Search for the cell housing the specified text and yield its [X, Y] center coordinate. 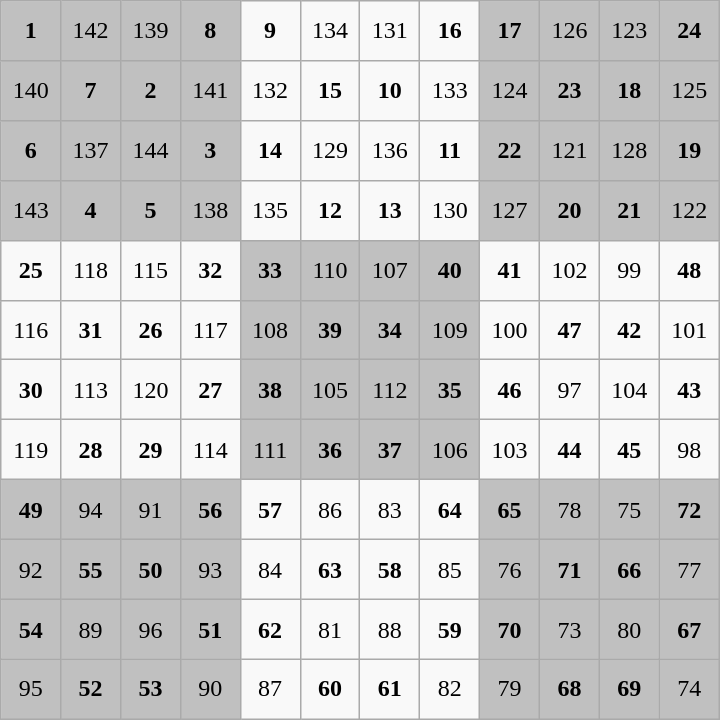
77 [689, 569]
45 [629, 450]
10 [390, 91]
96 [150, 629]
112 [390, 390]
105 [330, 390]
87 [270, 689]
83 [390, 510]
99 [629, 270]
22 [510, 150]
9 [270, 31]
139 [150, 31]
52 [91, 689]
56 [210, 510]
30 [31, 390]
122 [689, 210]
97 [569, 390]
61 [390, 689]
8 [210, 31]
140 [31, 91]
41 [510, 270]
131 [390, 31]
120 [150, 390]
67 [689, 629]
15 [330, 91]
81 [330, 629]
25 [31, 270]
76 [510, 569]
39 [330, 330]
125 [689, 91]
12 [330, 210]
7 [91, 91]
144 [150, 150]
78 [569, 510]
58 [390, 569]
132 [270, 91]
136 [390, 150]
80 [629, 629]
107 [390, 270]
11 [450, 150]
13 [390, 210]
119 [31, 450]
71 [569, 569]
4 [91, 210]
70 [510, 629]
98 [689, 450]
16 [450, 31]
3 [210, 150]
101 [689, 330]
51 [210, 629]
114 [210, 450]
126 [569, 31]
75 [629, 510]
20 [569, 210]
19 [689, 150]
128 [629, 150]
34 [390, 330]
23 [569, 91]
64 [450, 510]
33 [270, 270]
130 [450, 210]
66 [629, 569]
26 [150, 330]
60 [330, 689]
44 [569, 450]
116 [31, 330]
94 [91, 510]
118 [91, 270]
6 [31, 150]
48 [689, 270]
138 [210, 210]
62 [270, 629]
68 [569, 689]
102 [569, 270]
14 [270, 150]
55 [91, 569]
63 [330, 569]
123 [629, 31]
1 [31, 31]
35 [450, 390]
142 [91, 31]
129 [330, 150]
57 [270, 510]
24 [689, 31]
37 [390, 450]
117 [210, 330]
79 [510, 689]
115 [150, 270]
141 [210, 91]
113 [91, 390]
28 [91, 450]
91 [150, 510]
100 [510, 330]
82 [450, 689]
124 [510, 91]
111 [270, 450]
103 [510, 450]
47 [569, 330]
143 [31, 210]
106 [450, 450]
85 [450, 569]
72 [689, 510]
108 [270, 330]
65 [510, 510]
40 [450, 270]
134 [330, 31]
135 [270, 210]
32 [210, 270]
73 [569, 629]
110 [330, 270]
46 [510, 390]
74 [689, 689]
86 [330, 510]
89 [91, 629]
95 [31, 689]
50 [150, 569]
29 [150, 450]
49 [31, 510]
90 [210, 689]
43 [689, 390]
133 [450, 91]
31 [91, 330]
127 [510, 210]
121 [569, 150]
5 [150, 210]
17 [510, 31]
2 [150, 91]
21 [629, 210]
109 [450, 330]
137 [91, 150]
36 [330, 450]
84 [270, 569]
53 [150, 689]
69 [629, 689]
27 [210, 390]
54 [31, 629]
59 [450, 629]
92 [31, 569]
88 [390, 629]
42 [629, 330]
93 [210, 569]
18 [629, 91]
38 [270, 390]
104 [629, 390]
